Search for the cell housing the specified text and yield its [X, Y] center coordinate. 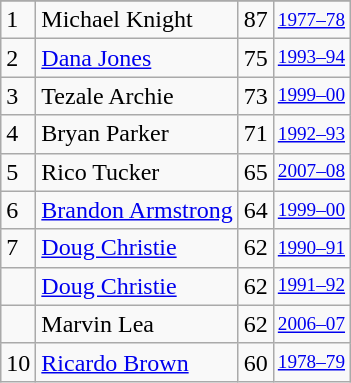
2006–07 [311, 324]
1 [18, 20]
7 [18, 248]
1991–92 [311, 286]
Rico Tucker [137, 172]
Marvin Lea [137, 324]
65 [256, 172]
Michael Knight [137, 20]
1993–94 [311, 58]
64 [256, 210]
3 [18, 96]
1992–93 [311, 134]
1977–78 [311, 20]
5 [18, 172]
2 [18, 58]
1978–79 [311, 362]
Ricardo Brown [137, 362]
10 [18, 362]
Brandon Armstrong [137, 210]
2007–08 [311, 172]
6 [18, 210]
1990–91 [311, 248]
73 [256, 96]
87 [256, 20]
Dana Jones [137, 58]
4 [18, 134]
Tezale Archie [137, 96]
71 [256, 134]
60 [256, 362]
Bryan Parker [137, 134]
75 [256, 58]
